Return [x, y] of the center of cell containing provided text 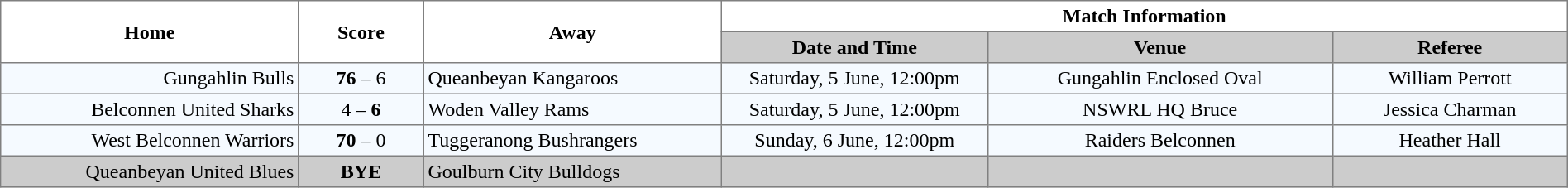
William Perrott [1450, 79]
4 – 6 [361, 109]
Raiders Belconnen [1159, 141]
Referee [1450, 47]
Woden Valley Rams [572, 109]
Away [572, 31]
Heather Hall [1450, 141]
BYE [361, 171]
Venue [1159, 47]
Score [361, 31]
West Belconnen Warriors [150, 141]
70 – 0 [361, 141]
NSWRL HQ Bruce [1159, 109]
Home [150, 31]
Jessica Charman [1450, 109]
Date and Time [854, 47]
Match Information [1145, 17]
Tuggeranong Bushrangers [572, 141]
Queanbeyan United Blues [150, 171]
Sunday, 6 June, 12:00pm [854, 141]
Gungahlin Enclosed Oval [1159, 79]
Goulburn City Bulldogs [572, 171]
76 – 6 [361, 79]
Gungahlin Bulls [150, 79]
Belconnen United Sharks [150, 109]
Queanbeyan Kangaroos [572, 79]
